Pinpoint the cell where the given text exists, returning its [x, y] midpoint coordinate. 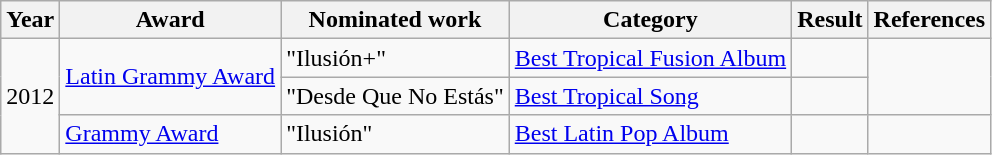
Award [170, 20]
Best Latin Pop Album [650, 134]
Category [650, 20]
"Ilusión" [396, 134]
"Ilusión+" [396, 58]
Best Tropical Song [650, 96]
Best Tropical Fusion Album [650, 58]
References [930, 20]
Grammy Award [170, 134]
Nominated work [396, 20]
2012 [30, 96]
"Desde Que No Estás" [396, 96]
Latin Grammy Award [170, 77]
Result [830, 20]
Year [30, 20]
